Provide the (X, Y) coordinate of the cell's center where the given text is located.  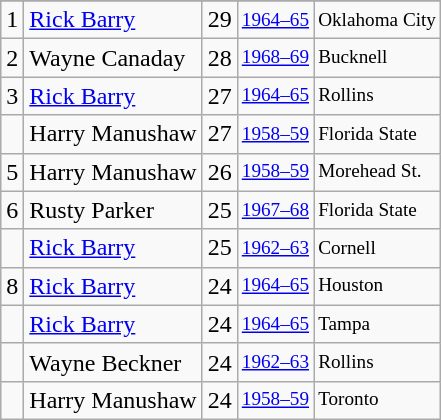
26 (220, 172)
Toronto (378, 400)
Wayne Canaday (113, 58)
6 (12, 210)
1 (12, 20)
Oklahoma City (378, 20)
Rusty Parker (113, 210)
2 (12, 58)
29 (220, 20)
1967–68 (275, 210)
Morehead St. (378, 172)
1968–69 (275, 58)
Cornell (378, 248)
28 (220, 58)
5 (12, 172)
Wayne Beckner (113, 362)
Tampa (378, 324)
8 (12, 286)
3 (12, 96)
Houston (378, 286)
Bucknell (378, 58)
